Pinpoint the cell where the given text exists, returning its [x, y] midpoint coordinate. 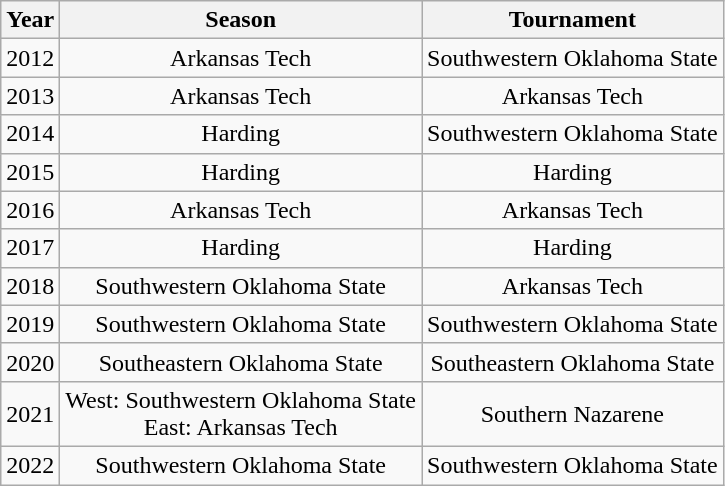
2013 [30, 96]
Southern Nazarene [573, 414]
2015 [30, 172]
2012 [30, 58]
West: Southwestern Oklahoma StateEast: Arkansas Tech [241, 414]
Season [241, 20]
Year [30, 20]
2016 [30, 210]
2021 [30, 414]
2014 [30, 134]
2018 [30, 286]
2022 [30, 465]
2020 [30, 362]
Tournament [573, 20]
2019 [30, 324]
2017 [30, 248]
